Detect which cell encompasses the target text, then output its [X, Y] center coordinate. 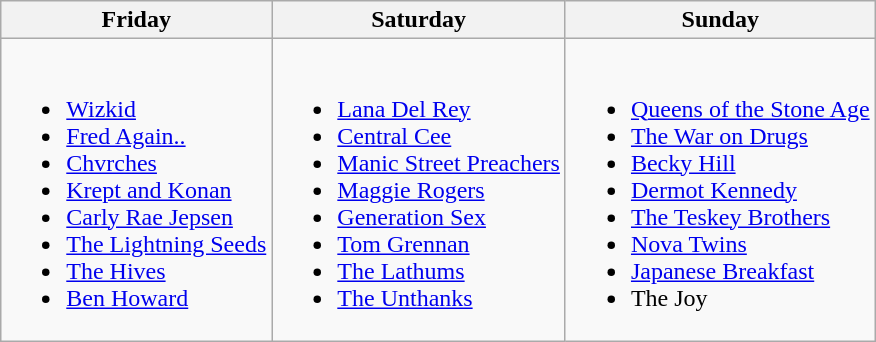
Lana Del ReyCentral CeeManic Street PreachersMaggie RogersGeneration SexTom GrennanThe LathumsThe Unthanks [419, 190]
WizkidFred Again..ChvrchesKrept and KonanCarly Rae JepsenThe Lightning SeedsThe HivesBen Howard [136, 190]
Friday [136, 20]
Saturday [419, 20]
Sunday [720, 20]
Queens of the Stone AgeThe War on DrugsBecky HillDermot KennedyThe Teskey BrothersNova TwinsJapanese BreakfastThe Joy [720, 190]
